Identify which cell holds the provided text, then report its [x, y] central coordinate. 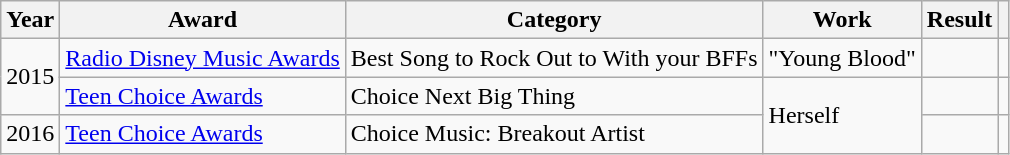
"Young Blood" [842, 58]
Award [203, 20]
Choice Next Big Thing [554, 96]
Result [959, 20]
2016 [30, 134]
Category [554, 20]
Choice Music: Breakout Artist [554, 134]
Best Song to Rock Out to With your BFFs [554, 58]
Work [842, 20]
Radio Disney Music Awards [203, 58]
Year [30, 20]
Herself [842, 115]
2015 [30, 77]
